Pinpoint the cell where the given text exists, returning its [x, y] midpoint coordinate. 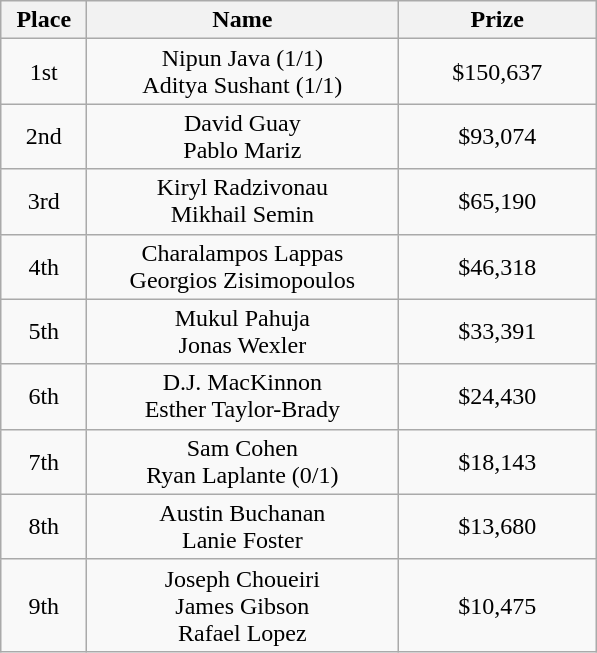
6th [44, 396]
$10,475 [498, 605]
3rd [44, 202]
$93,074 [498, 136]
8th [44, 526]
1st [44, 72]
$33,391 [498, 332]
9th [44, 605]
Prize [498, 20]
$24,430 [498, 396]
D.J. MacKinnonEsther Taylor-Brady [242, 396]
Mukul PahujaJonas Wexler [242, 332]
$150,637 [498, 72]
David GuayPablo Mariz [242, 136]
Name [242, 20]
7th [44, 462]
$65,190 [498, 202]
Kiryl RadzivonauMikhail Semin [242, 202]
Place [44, 20]
4th [44, 266]
2nd [44, 136]
Sam CohenRyan Laplante (0/1) [242, 462]
$18,143 [498, 462]
Nipun Java (1/1)Aditya Sushant (1/1) [242, 72]
5th [44, 332]
Joseph ChoueiriJames GibsonRafael Lopez [242, 605]
Charalampos LappasGeorgios Zisimopoulos [242, 266]
$13,680 [498, 526]
Austin BuchananLanie Foster [242, 526]
$46,318 [498, 266]
